Detect which cell encompasses the target text, then output its (X, Y) center coordinate. 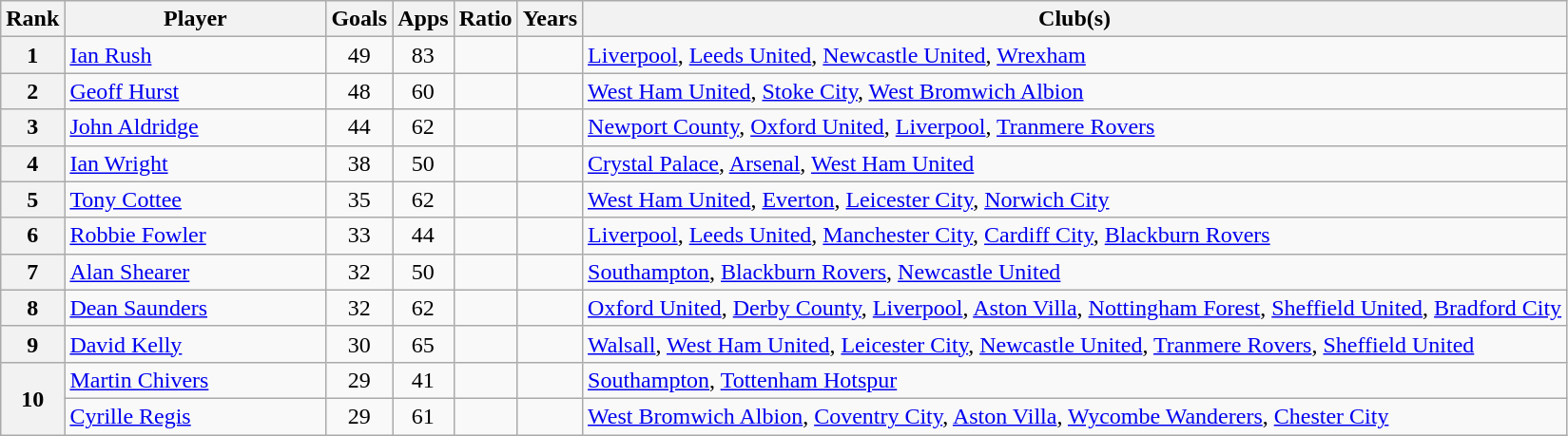
49 (359, 55)
Tony Cottee (196, 199)
Southampton, Tottenham Hotspur (1074, 380)
Apps (423, 19)
Martin Chivers (196, 380)
Crystal Palace, Arsenal, West Ham United (1074, 163)
5 (32, 199)
Ratio (485, 19)
Ian Rush (196, 55)
2 (32, 91)
35 (359, 199)
4 (32, 163)
Liverpool, Leeds United, Newcastle United, Wrexham (1074, 55)
Alan Shearer (196, 272)
9 (32, 344)
Oxford United, Derby County, Liverpool, Aston Villa, Nottingham Forest, Sheffield United, Bradford City (1074, 308)
8 (32, 308)
33 (359, 236)
Goals (359, 19)
48 (359, 91)
3 (32, 127)
West Ham United, Everton, Leicester City, Norwich City (1074, 199)
60 (423, 91)
West Bromwich Albion, Coventry City, Aston Villa, Wycombe Wanderers, Chester City (1074, 416)
10 (32, 398)
30 (359, 344)
Club(s) (1074, 19)
Player (196, 19)
Newport County, Oxford United, Liverpool, Tranmere Rovers (1074, 127)
38 (359, 163)
Dean Saunders (196, 308)
Years (550, 19)
Walsall, West Ham United, Leicester City, Newcastle United, Tranmere Rovers, Sheffield United (1074, 344)
61 (423, 416)
Liverpool, Leeds United, Manchester City, Cardiff City, Blackburn Rovers (1074, 236)
John Aldridge (196, 127)
David Kelly (196, 344)
Southampton, Blackburn Rovers, Newcastle United (1074, 272)
Robbie Fowler (196, 236)
Rank (32, 19)
West Ham United, Stoke City, West Bromwich Albion (1074, 91)
65 (423, 344)
6 (32, 236)
1 (32, 55)
7 (32, 272)
41 (423, 380)
Geoff Hurst (196, 91)
Ian Wright (196, 163)
83 (423, 55)
Cyrille Regis (196, 416)
